Identify which cell holds the provided text, then report its [X, Y] central coordinate. 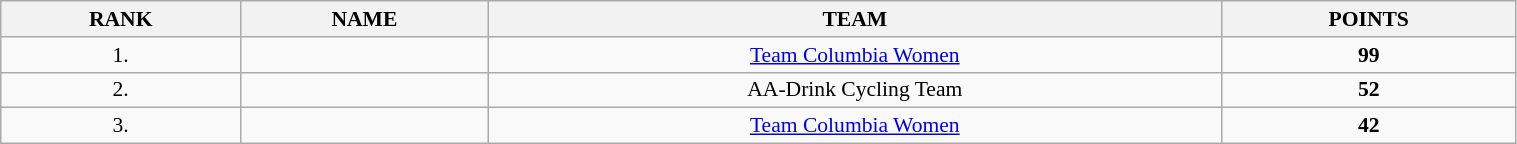
2. [121, 90]
3. [121, 126]
TEAM [854, 19]
POINTS [1368, 19]
52 [1368, 90]
1. [121, 55]
42 [1368, 126]
NAME [365, 19]
AA-Drink Cycling Team [854, 90]
99 [1368, 55]
RANK [121, 19]
